Provide the (X, Y) coordinate of the cell's center where the given text is located.  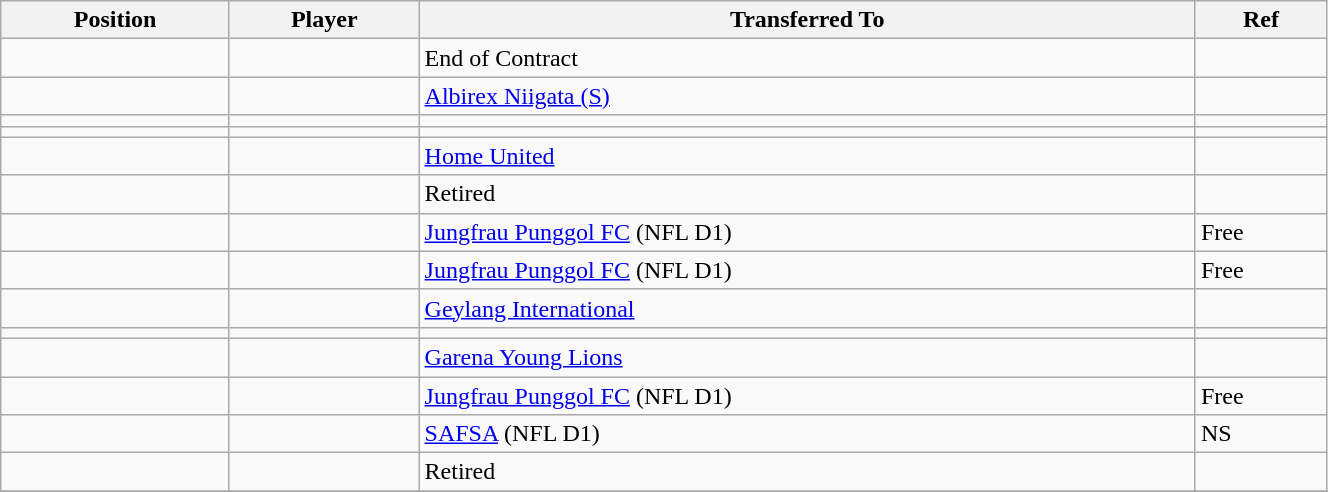
Ref (1260, 20)
NS (1260, 434)
SAFSA (NFL D1) (807, 434)
Transferred To (807, 20)
Albirex Niigata (S) (807, 96)
Player (324, 20)
Position (116, 20)
Geylang International (807, 308)
Home United (807, 156)
Garena Young Lions (807, 357)
End of Contract (807, 58)
